Identify which cell holds the provided text, then report its (X, Y) central coordinate. 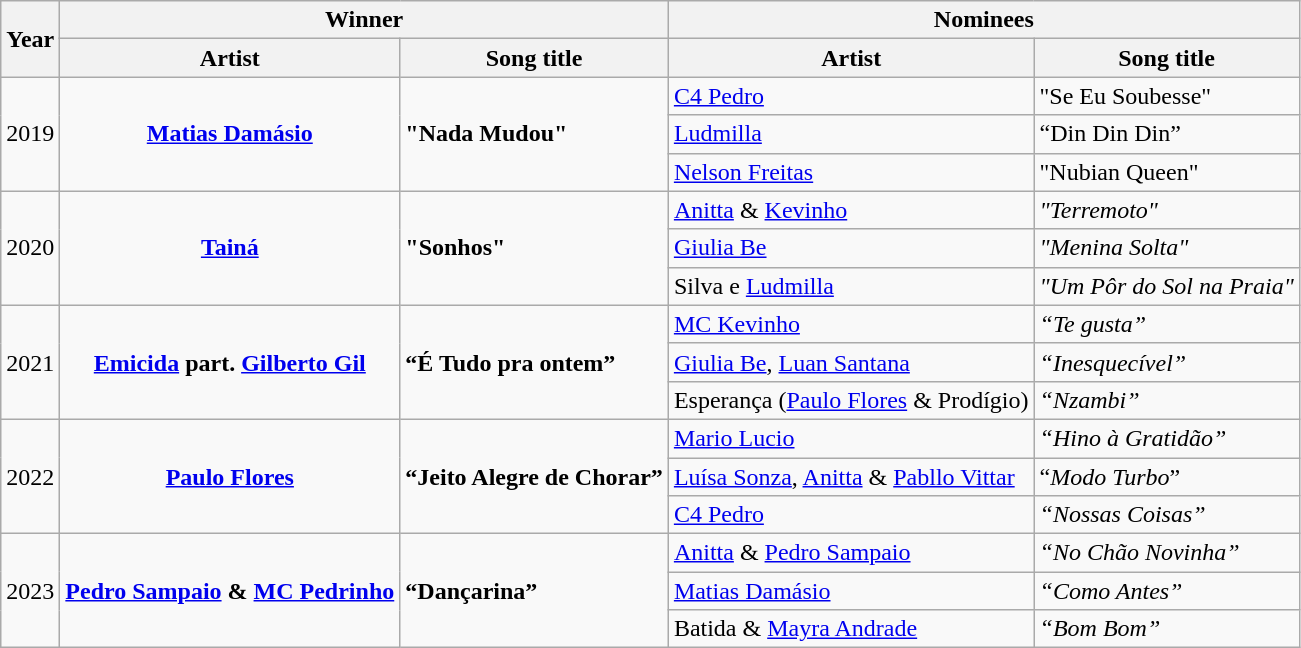
Ludmilla (851, 134)
“É Tudo pra ontem” (534, 362)
Anitta & Pedro Sampaio (851, 553)
Nelson Freitas (851, 172)
2022 (30, 476)
“Bom Bom” (1166, 629)
"Menina Solta" (1166, 248)
“Nzambi” (1166, 400)
“Hino à Gratidão” (1166, 438)
“Jeito Alegre de Chorar” (534, 476)
“Te gusta” (1166, 324)
Paulo Flores (230, 476)
2019 (30, 134)
“No Chão Novinha” (1166, 553)
"Se Eu Soubesse" (1166, 96)
Tainá (230, 248)
“Inesquecível” (1166, 362)
“Modo Turbo” (1166, 477)
Batida & Mayra Andrade (851, 629)
Winner (364, 20)
Year (30, 39)
"Nubian Queen" (1166, 172)
Emicida part. Gilberto Gil (230, 362)
Nominees (984, 20)
“Nossas Coisas” (1166, 515)
Mario Lucio (851, 438)
2020 (30, 248)
Luísa Sonza, Anitta & Pabllo Vittar (851, 477)
2021 (30, 362)
2023 (30, 591)
Anitta & Kevinho (851, 210)
MC Kevinho (851, 324)
"Nada Mudou" (534, 134)
Pedro Sampaio & MC Pedrinho (230, 591)
“Din Din Din” (1166, 134)
Giulia Be (851, 248)
Esperança (Paulo Flores & Prodígio) (851, 400)
“Dançarina” (534, 591)
"Sonhos" (534, 248)
Giulia Be, Luan Santana (851, 362)
"Terremoto" (1166, 210)
Silva e Ludmilla (851, 286)
“Como Antes” (1166, 591)
"Um Pôr do Sol na Praia" (1166, 286)
